Provide the [x, y] coordinate of the cell's center where the given text is located.  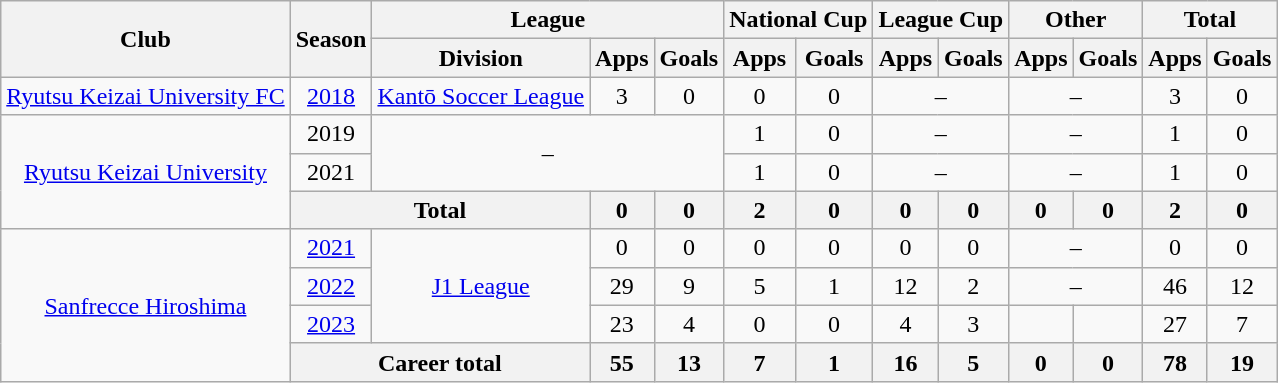
Kantō Soccer League [481, 96]
78 [1175, 362]
2022 [331, 286]
2023 [331, 324]
16 [906, 362]
13 [689, 362]
46 [1175, 286]
Ryutsu Keizai University FC [146, 96]
Sanfrecce Hiroshima [146, 305]
23 [622, 324]
Club [146, 39]
27 [1175, 324]
19 [1242, 362]
J1 League [481, 286]
2019 [331, 134]
Career total [440, 362]
29 [622, 286]
9 [689, 286]
Other [1076, 20]
League Cup [941, 20]
Division [481, 58]
Ryutsu Keizai University [146, 172]
2018 [331, 96]
League [548, 20]
55 [622, 362]
Season [331, 39]
National Cup [798, 20]
